Scan for the cell matching the given text and deliver its (X, Y) coordinate at center. 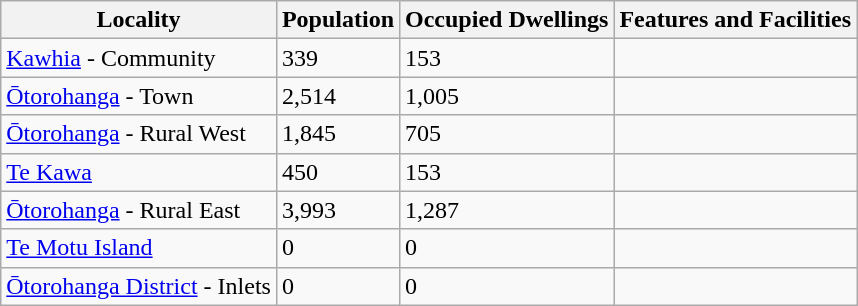
1,845 (338, 134)
3,993 (338, 210)
Ōtorohanga - Town (139, 96)
705 (507, 134)
Ōtorohanga - Rural West (139, 134)
Ōtorohanga District - Inlets (139, 286)
339 (338, 58)
Te Motu Island (139, 248)
Locality (139, 20)
Ōtorohanga - Rural East (139, 210)
Features and Facilities (736, 20)
450 (338, 172)
1,005 (507, 96)
Te Kawa (139, 172)
Kawhia - Community (139, 58)
2,514 (338, 96)
Population (338, 20)
Occupied Dwellings (507, 20)
1,287 (507, 210)
